Determine the (x, y) coordinate at the center of the cell enclosing the given text.  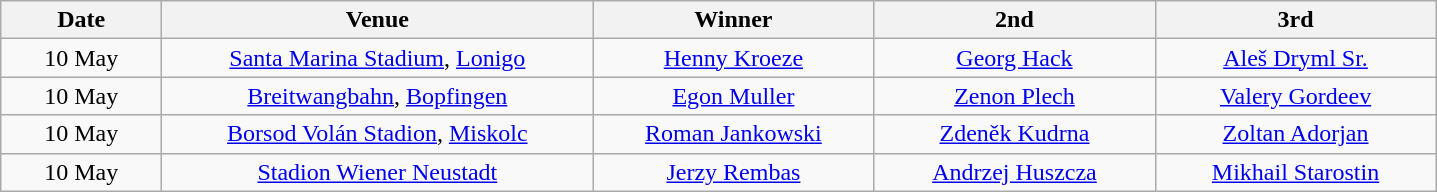
Roman Jankowski (734, 134)
Zdeněk Kudrna (1014, 134)
Aleš Dryml Sr. (1296, 58)
Zenon Plech (1014, 96)
Zoltan Adorjan (1296, 134)
Santa Marina Stadium, Lonigo (378, 58)
Mikhail Starostin (1296, 172)
2nd (1014, 20)
Stadion Wiener Neustadt (378, 172)
Borsod Volán Stadion, Miskolc (378, 134)
Jerzy Rembas (734, 172)
Georg Hack (1014, 58)
Henny Kroeze (734, 58)
3rd (1296, 20)
Winner (734, 20)
Andrzej Huszcza (1014, 172)
Date (82, 20)
Valery Gordeev (1296, 96)
Egon Muller (734, 96)
Venue (378, 20)
Breitwangbahn, Bopfingen (378, 96)
